Locate the cell with the specified text and output its [x, y] center coordinate. 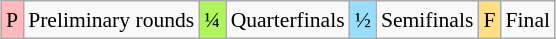
F [489, 20]
Preliminary rounds [111, 20]
½ [363, 20]
Semifinals [427, 20]
Final [528, 20]
P [12, 20]
¼ [212, 20]
Quarterfinals [288, 20]
